Scan for the cell matching the given text and deliver its (X, Y) coordinate at center. 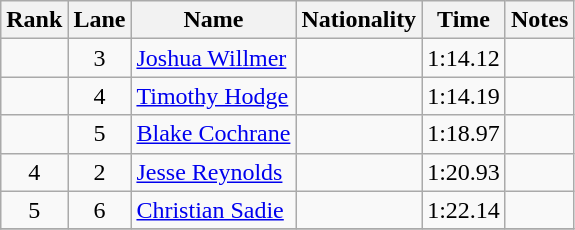
Notes (539, 20)
Christian Sadie (214, 210)
3 (100, 58)
1:14.12 (464, 58)
1:14.19 (464, 96)
Timothy Hodge (214, 96)
1:20.93 (464, 172)
Rank (34, 20)
Blake Cochrane (214, 134)
Name (214, 20)
Jesse Reynolds (214, 172)
1:22.14 (464, 210)
6 (100, 210)
Joshua Willmer (214, 58)
Nationality (359, 20)
1:18.97 (464, 134)
2 (100, 172)
Lane (100, 20)
Time (464, 20)
